Scan for the cell matching the given text and deliver its (x, y) coordinate at center. 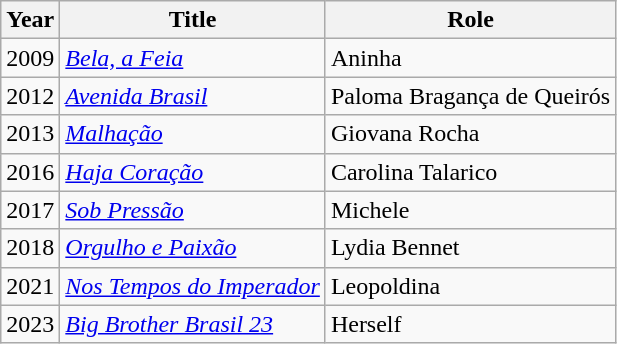
2018 (30, 248)
Giovana Rocha (470, 134)
2023 (30, 324)
Paloma Bragança de Queirós (470, 96)
Avenida Brasil (193, 96)
Bela, a Feia (193, 58)
Herself (470, 324)
2013 (30, 134)
2017 (30, 210)
Sob Pressão (193, 210)
Michele (470, 210)
2012 (30, 96)
Year (30, 20)
2021 (30, 286)
Aninha (470, 58)
Orgulho e Paixão (193, 248)
Big Brother Brasil 23 (193, 324)
Role (470, 20)
2009 (30, 58)
Title (193, 20)
Carolina Talarico (470, 172)
Leopoldina (470, 286)
2016 (30, 172)
Haja Coração (193, 172)
Lydia Bennet (470, 248)
Nos Tempos do Imperador (193, 286)
Malhação (193, 134)
